Pinpoint the cell where the given text exists, returning its (x, y) midpoint coordinate. 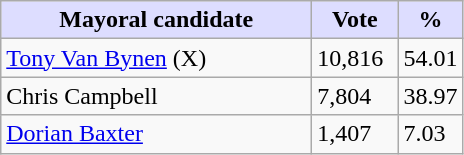
Vote (355, 20)
Dorian Baxter (156, 134)
38.97 (430, 96)
54.01 (430, 58)
Tony Van Bynen (X) (156, 58)
% (430, 20)
Chris Campbell (156, 96)
1,407 (355, 134)
7.03 (430, 134)
10,816 (355, 58)
Mayoral candidate (156, 20)
7,804 (355, 96)
